Extract the (X, Y) coordinate from the center of the cell holding the provided text.  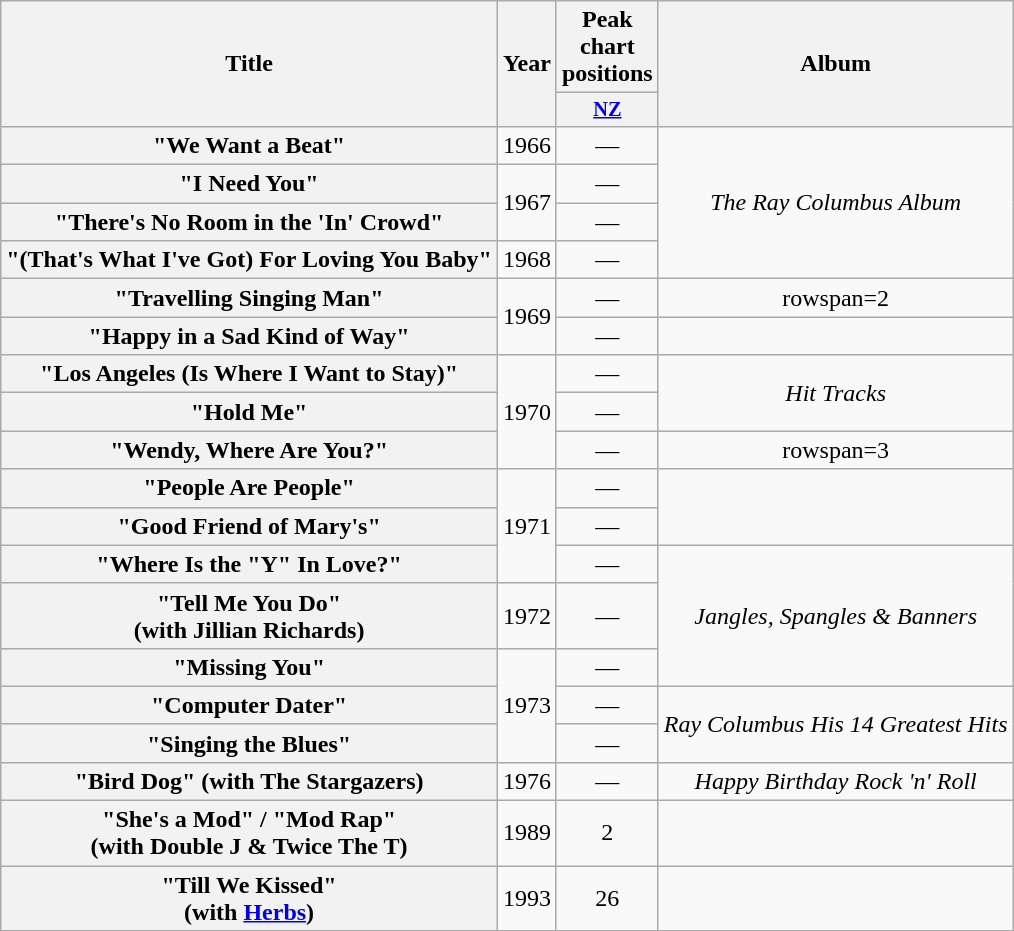
"We Want a Beat" (250, 145)
"I Need You" (250, 184)
1970 (526, 412)
1989 (526, 834)
Peak chart positions (607, 47)
"Computer Dater" (250, 705)
1967 (526, 203)
rowspan=3 (836, 450)
"Till We Kissed" (with Herbs) (250, 898)
Jangles, Spangles & Banners (836, 616)
rowspan=2 (836, 298)
"Tell Me You Do" (with Jillian Richards) (250, 616)
"Singing the Blues" (250, 743)
1971 (526, 526)
NZ (607, 110)
1993 (526, 898)
"Travelling Singing Man" (250, 298)
Ray Columbus His 14 Greatest Hits (836, 724)
1966 (526, 145)
1968 (526, 260)
Title (250, 64)
"Bird Dog" (with The Stargazers) (250, 781)
"Los Angeles (Is Where I Want to Stay)" (250, 374)
"Good Friend of Mary's" (250, 526)
"Missing You" (250, 667)
Album (836, 64)
1973 (526, 705)
"(That's What I've Got) For Loving You Baby" (250, 260)
"Hold Me" (250, 412)
"Where Is the "Y" In Love?" (250, 564)
1976 (526, 781)
The Ray Columbus Album (836, 202)
"There's No Room in the 'In' Crowd" (250, 222)
Year (526, 64)
"People Are People" (250, 488)
26 (607, 898)
2 (607, 834)
"Wendy, Where Are You?" (250, 450)
1972 (526, 616)
"She's a Mod" / "Mod Rap" (with Double J & Twice The T) (250, 834)
Happy Birthday Rock 'n' Roll (836, 781)
"Happy in a Sad Kind of Way" (250, 336)
Hit Tracks (836, 393)
1969 (526, 317)
